Return (X, Y) of the center of cell containing provided text 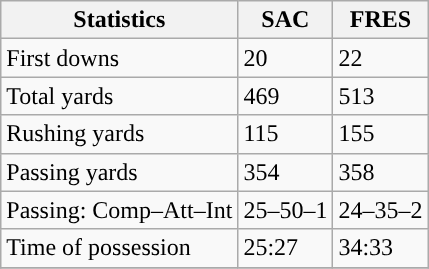
354 (286, 172)
25–50–1 (286, 210)
First downs (120, 58)
Passing: Comp–Att–Int (120, 210)
Passing yards (120, 172)
24–35–2 (380, 210)
FRES (380, 20)
358 (380, 172)
115 (286, 134)
22 (380, 58)
SAC (286, 20)
Total yards (120, 96)
Rushing yards (120, 134)
513 (380, 96)
25:27 (286, 248)
155 (380, 134)
20 (286, 58)
34:33 (380, 248)
Time of possession (120, 248)
469 (286, 96)
Statistics (120, 20)
